Determine the [X, Y] coordinate at the center of the cell enclosing the given text.  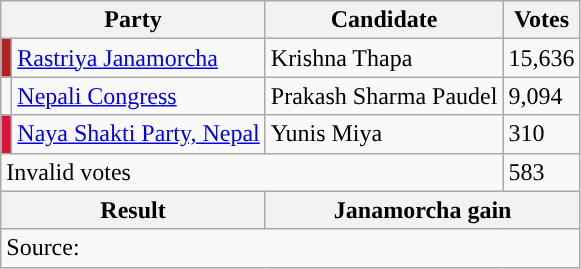
Janamorcha gain [422, 210]
Candidate [384, 20]
Nepali Congress [138, 96]
Source: [290, 248]
310 [542, 134]
9,094 [542, 96]
Votes [542, 20]
Naya Shakti Party, Nepal [138, 134]
Yunis Miya [384, 134]
Party [134, 20]
Krishna Thapa [384, 58]
Prakash Sharma Paudel [384, 96]
583 [542, 172]
Result [134, 210]
Invalid votes [252, 172]
15,636 [542, 58]
Rastriya Janamorcha [138, 58]
